Locate the cell with the specified text and output its [X, Y] center coordinate. 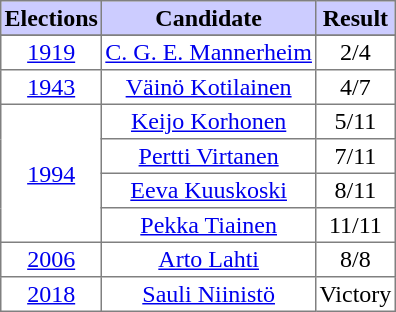
8/8 [356, 259]
Keijo Korhonen [209, 121]
2006 [52, 259]
2018 [52, 294]
Eeva Kuuskoski [209, 190]
11/11 [356, 225]
1943 [52, 87]
1994 [52, 173]
Pekka Tiainen [209, 225]
Victory [356, 294]
2/4 [356, 52]
5/11 [356, 121]
Väinö Kotilainen [209, 87]
4/7 [356, 87]
8/11 [356, 190]
1919 [52, 52]
Arto Lahti [209, 259]
Result [356, 18]
Candidate [209, 18]
Sauli Niinistö [209, 294]
Pertti Virtanen [209, 156]
7/11 [356, 156]
C. G. E. Mannerheim [209, 52]
Elections [52, 18]
